Output the [x, y] coordinate of the center of the cell containing the given text.  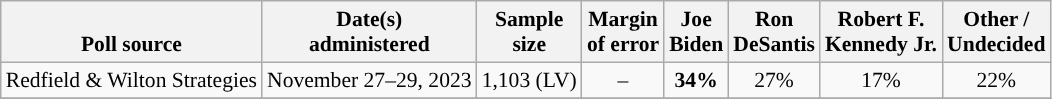
1,103 (LV) [530, 80]
Poll source [132, 32]
– [623, 80]
Robert F.Kennedy Jr. [881, 32]
November 27–29, 2023 [370, 80]
22% [996, 80]
27% [774, 80]
Date(s)administered [370, 32]
JoeBiden [696, 32]
RonDeSantis [774, 32]
Redfield & Wilton Strategies [132, 80]
Marginof error [623, 32]
Samplesize [530, 32]
Other /Undecided [996, 32]
34% [696, 80]
17% [881, 80]
